Return [x, y] of the center of cell containing provided text 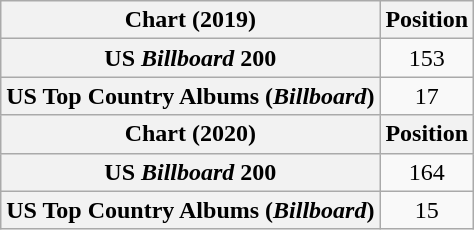
Chart (2019) [190, 20]
17 [427, 96]
Chart (2020) [190, 134]
153 [427, 58]
15 [427, 210]
164 [427, 172]
